Capture the cell that displays the provided text and extract its [x, y] central coordinate. 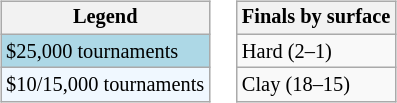
Legend [105, 18]
Hard (2–1) [316, 51]
$10/15,000 tournaments [105, 85]
Clay (18–15) [316, 85]
$25,000 tournaments [105, 51]
Finals by surface [316, 18]
